Output the [x, y] coordinate of the center of the cell containing the given text.  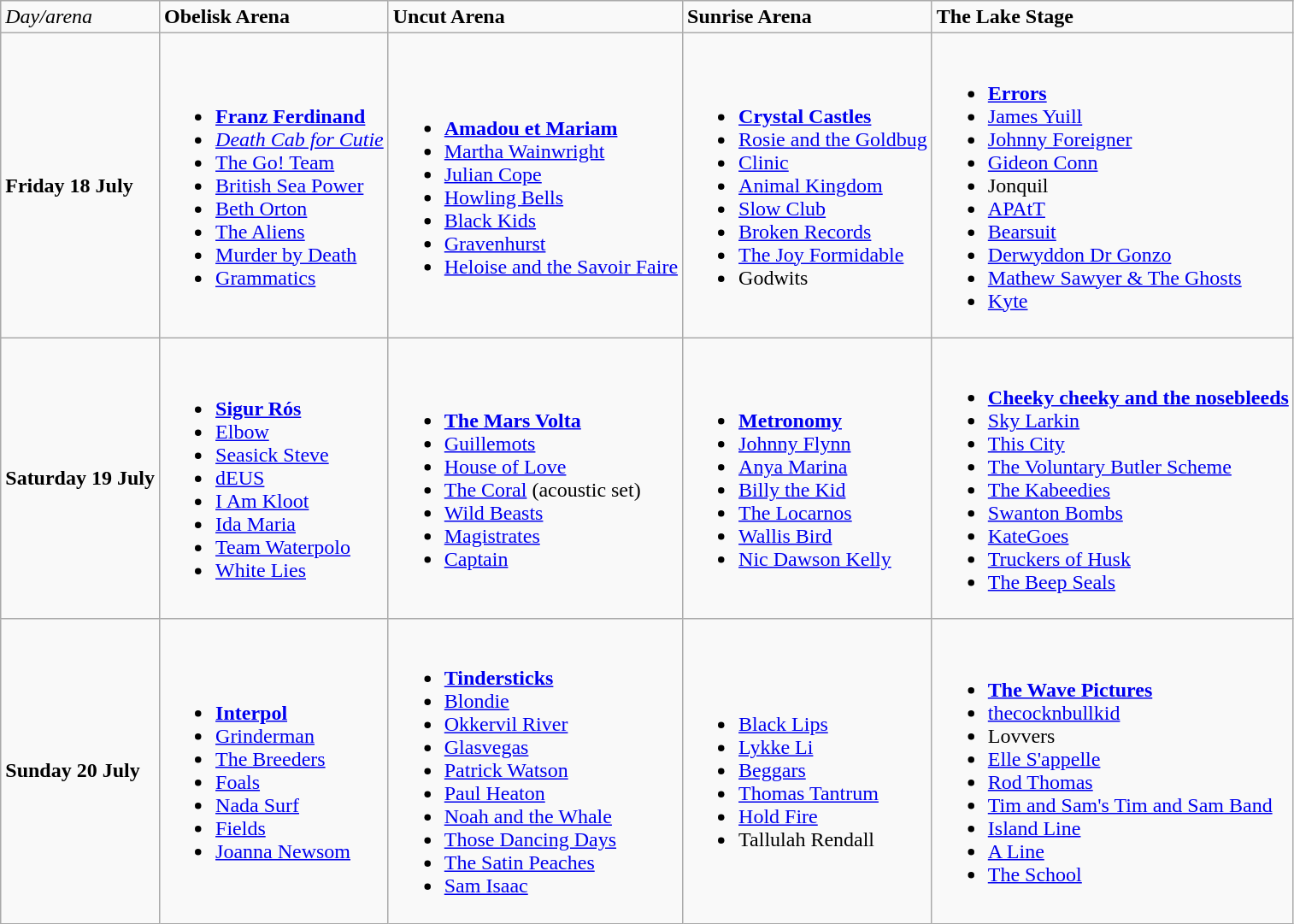
Crystal CastlesRosie and the GoldbugClinicAnimal KingdomSlow ClubBroken RecordsThe Joy FormidableGodwits [808, 185]
Cheeky cheeky and the nosebleedsSky LarkinThis CityThe Voluntary Butler SchemeThe KabeediesSwanton BombsKateGoesTruckers of HuskThe Beep Seals [1113, 479]
Day/arena [80, 17]
ErrorsJames YuillJohnny ForeignerGideon ConnJonquilAPAtTBearsuitDerwyddon Dr GonzoMathew Sawyer & The GhostsKyte [1113, 185]
The Mars VoltaGuillemotsHouse of LoveThe Coral (acoustic set)Wild BeastsMagistratesCaptain [535, 479]
Black LipsLykke LiBeggarsThomas TantrumHold FireTallulah Rendall [808, 771]
MetronomyJohnny FlynnAnya MarinaBilly the KidThe LocarnosWallis BirdNic Dawson Kelly [808, 479]
The Lake Stage [1113, 17]
Sunday 20 July [80, 771]
Saturday 19 July [80, 479]
The Wave PicturesthecocknbullkidLovversElle S'appelleRod ThomasTim and Sam's Tim and Sam BandIsland LineA LineThe School [1113, 771]
Friday 18 July [80, 185]
Amadou et MariamMartha WainwrightJulian CopeHowling BellsBlack KidsGravenhurstHeloise and the Savoir Faire [535, 185]
Obelisk Arena [274, 17]
Uncut Arena [535, 17]
Sigur RósElbowSeasick StevedEUSI Am KlootIda MariaTeam WaterpoloWhite Lies [274, 479]
InterpolGrindermanThe BreedersFoalsNada SurfFieldsJoanna Newsom [274, 771]
Sunrise Arena [808, 17]
TindersticksBlondieOkkervil RiverGlasvegasPatrick WatsonPaul HeatonNoah and the WhaleThose Dancing DaysThe Satin PeachesSam Isaac [535, 771]
Franz FerdinandDeath Cab for CutieThe Go! TeamBritish Sea PowerBeth OrtonThe AliensMurder by DeathGrammatics [274, 185]
